From the cell containing the given text, extract its center point as (X, Y) coordinate. 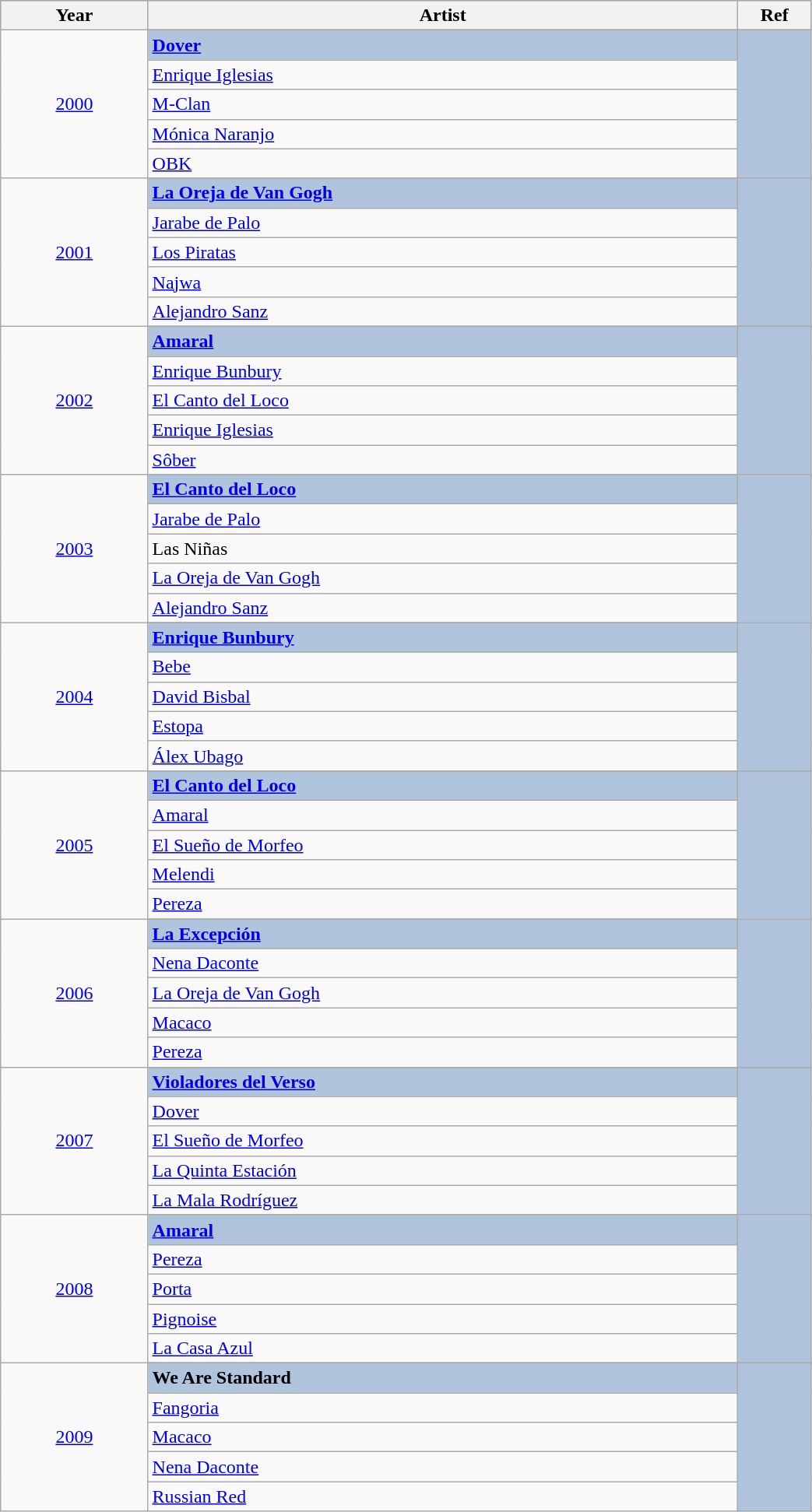
2006 (75, 993)
Álex Ubago (442, 756)
Russian Red (442, 1496)
Sôber (442, 460)
2002 (75, 400)
2008 (75, 1289)
2004 (75, 696)
La Quinta Estación (442, 1170)
Najwa (442, 282)
We Are Standard (442, 1378)
M-Clan (442, 104)
La Excepción (442, 934)
2007 (75, 1141)
Las Niñas (442, 549)
2005 (75, 844)
Violadores del Verso (442, 1082)
Pignoise (442, 1319)
Melendi (442, 875)
Porta (442, 1289)
Year (75, 16)
OBK (442, 163)
Mónica Naranjo (442, 134)
Ref (774, 16)
2003 (75, 549)
Artist (442, 16)
2001 (75, 252)
Estopa (442, 726)
Los Piratas (442, 252)
David Bisbal (442, 696)
2000 (75, 104)
Bebe (442, 667)
2009 (75, 1437)
Fangoria (442, 1408)
La Casa Azul (442, 1349)
La Mala Rodríguez (442, 1200)
